Locate the cell with the specified text and output its [X, Y] center coordinate. 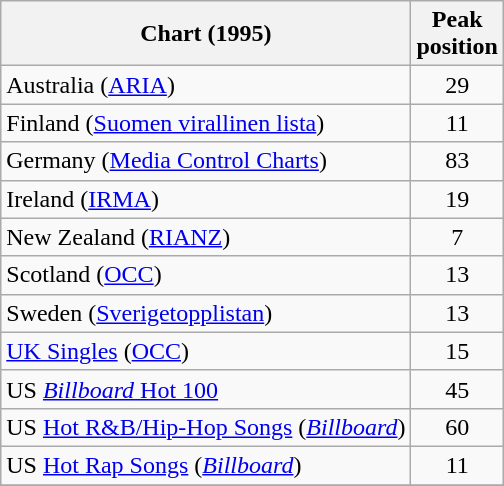
Australia (ARIA) [206, 85]
7 [457, 237]
New Zealand (RIANZ) [206, 237]
45 [457, 389]
60 [457, 427]
Peakposition [457, 34]
29 [457, 85]
US Hot Rap Songs (Billboard) [206, 465]
Chart (1995) [206, 34]
Sweden (Sverigetopplistan) [206, 313]
UK Singles (OCC) [206, 351]
Scotland (OCC) [206, 275]
83 [457, 161]
Ireland (IRMA) [206, 199]
19 [457, 199]
Finland (Suomen virallinen lista) [206, 123]
US Billboard Hot 100 [206, 389]
US Hot R&B/Hip-Hop Songs (Billboard) [206, 427]
Germany (Media Control Charts) [206, 161]
15 [457, 351]
